For the text-containing cell, return its midpoint in [x, y] coordinate format. 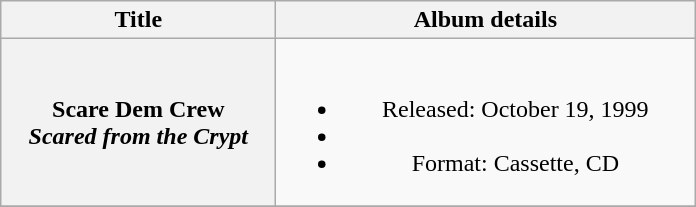
Title [138, 20]
Scare Dem CrewScared from the Crypt [138, 122]
Album details [486, 20]
Released: October 19, 1999Format: Cassette, CD [486, 122]
